Find where the given text appears and provide that cell's center as (x, y) coordinate. 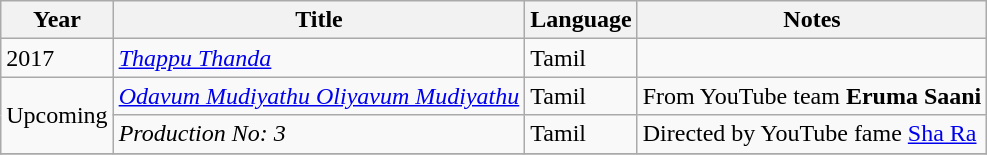
Language (581, 20)
From YouTube team Eruma Saani (812, 96)
Production No: 3 (319, 134)
Thappu Thanda (319, 58)
Year (57, 20)
Odavum Mudiyathu Oliyavum Mudiyathu (319, 96)
Notes (812, 20)
Title (319, 20)
2017 (57, 58)
Upcoming (57, 115)
Directed by YouTube fame Sha Ra (812, 134)
